Scan for the cell matching the given text and deliver its [X, Y] coordinate at center. 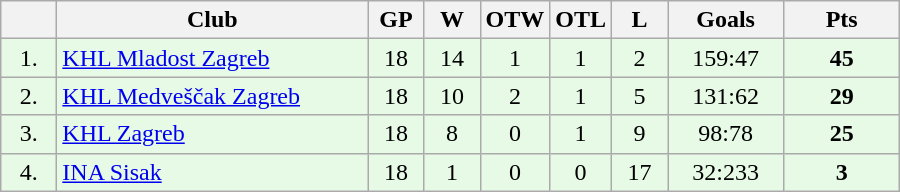
Pts [842, 20]
3 [842, 172]
25 [842, 134]
Club [212, 20]
L [640, 20]
W [452, 20]
4. [29, 172]
OTW [515, 20]
KHL Mladost Zagreb [212, 58]
29 [842, 96]
98:78 [726, 134]
GP [396, 20]
KHL Medveščak Zagreb [212, 96]
INA Sisak [212, 172]
14 [452, 58]
9 [640, 134]
8 [452, 134]
3. [29, 134]
32:233 [726, 172]
10 [452, 96]
159:47 [726, 58]
1. [29, 58]
2. [29, 96]
45 [842, 58]
KHL Zagreb [212, 134]
5 [640, 96]
OTL [581, 20]
17 [640, 172]
131:62 [726, 96]
Goals [726, 20]
